Detect which cell encompasses the target text, then output its (x, y) center coordinate. 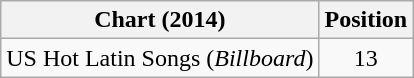
Chart (2014) (160, 20)
Position (366, 20)
13 (366, 58)
US Hot Latin Songs (Billboard) (160, 58)
